Determine the [X, Y] coordinate at the center of the cell enclosing the given text.  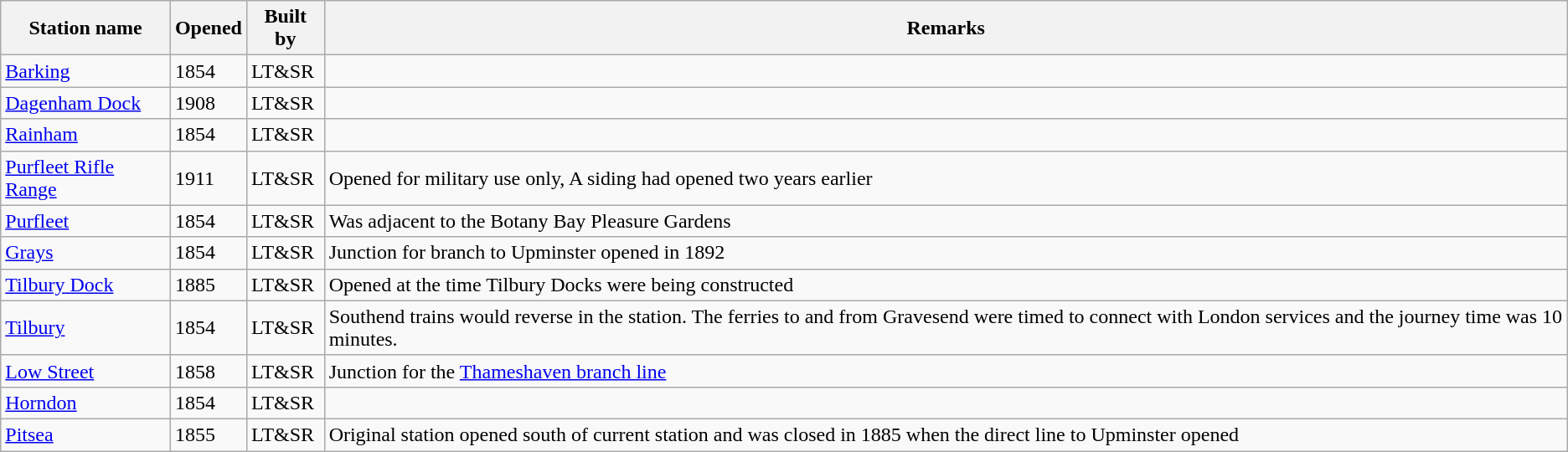
1908 [208, 103]
1885 [208, 285]
Junction for branch to Upminster opened in 1892 [946, 253]
Grays [85, 253]
1911 [208, 177]
Original station opened south of current station and was closed in 1885 when the direct line to Upminster opened [946, 434]
Junction for the Thameshaven branch line [946, 371]
Opened [208, 28]
Horndon [85, 403]
Rainham [85, 135]
Opened for military use only, A siding had opened two years earlier [946, 177]
Station name [85, 28]
Purfleet Rifle Range [85, 177]
Was adjacent to the Botany Bay Pleasure Gardens [946, 221]
Dagenham Dock [85, 103]
1858 [208, 371]
Purfleet [85, 221]
Opened at the time Tilbury Docks were being constructed [946, 285]
Tilbury [85, 328]
Pitsea [85, 434]
Remarks [946, 28]
Barking [85, 71]
1855 [208, 434]
Built by [285, 28]
Tilbury Dock [85, 285]
Low Street [85, 371]
